Return the [X, Y] coordinate for the center point of the cell that contains the specified text.  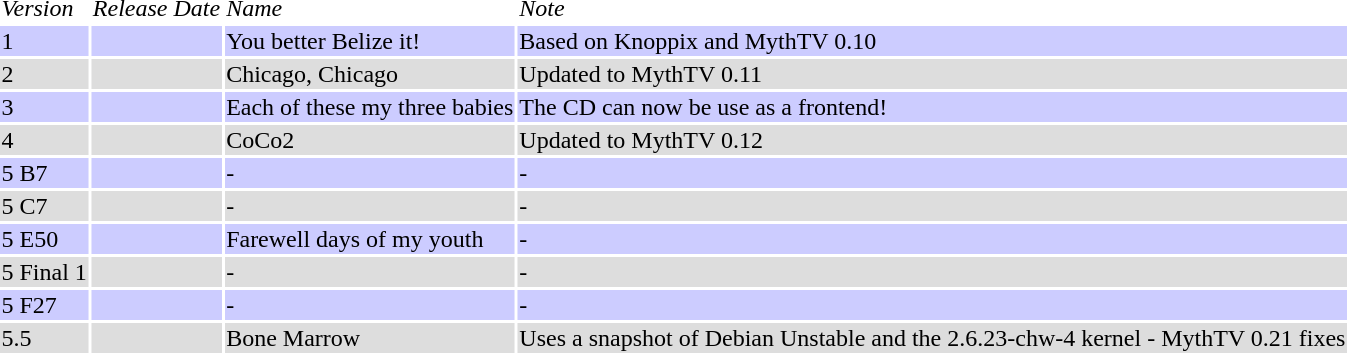
CoCo2 [370, 140]
Chicago, Chicago [370, 74]
5.5 [44, 338]
5 E50 [44, 239]
Bone Marrow [370, 338]
Farewell days of my youth [370, 239]
Uses a snapshot of Debian Unstable and the 2.6.23-chw-4 kernel - MythTV 0.21 fixes [932, 338]
Each of these my three babies [370, 107]
Updated to MythTV 0.11 [932, 74]
2 [44, 74]
3 [44, 107]
Based on Knoppix and MythTV 0.10 [932, 41]
5 F27 [44, 305]
4 [44, 140]
5 C7 [44, 206]
Updated to MythTV 0.12 [932, 140]
5 B7 [44, 173]
The CD can now be use as a frontend! [932, 107]
1 [44, 41]
5 Final 1 [44, 272]
You better Belize it! [370, 41]
